Determine the [x, y] coordinate at the center of the cell enclosing the given text.  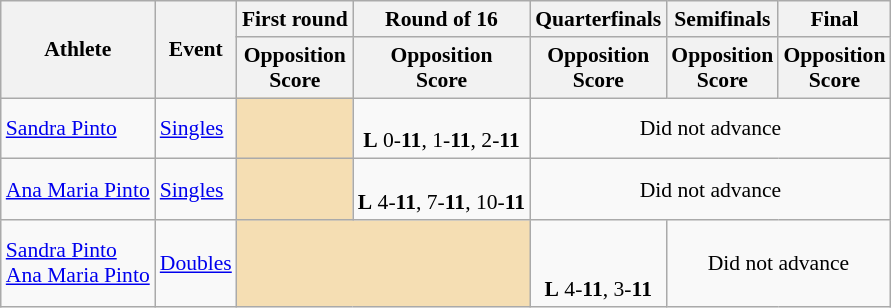
Doubles [196, 264]
Sandra PintoAna Maria Pinto [78, 264]
L 4-11, 7-11, 10-11 [442, 190]
Quarterfinals [598, 19]
Event [196, 50]
Final [834, 19]
Ana Maria Pinto [78, 190]
Athlete [78, 50]
Sandra Pinto [78, 128]
Semifinals [722, 19]
Round of 16 [442, 19]
L 4-11, 3-11 [598, 264]
First round [295, 19]
L 0-11, 1-11, 2-11 [442, 128]
